Locate the cell with the specified text and output its (x, y) center coordinate. 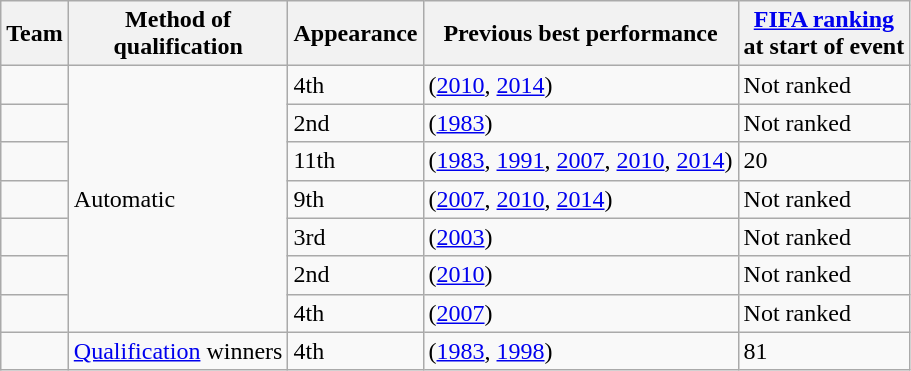
(2007) (580, 313)
Automatic (178, 199)
9th (356, 199)
(1983) (580, 123)
(2010, 2014) (580, 85)
20 (824, 161)
81 (824, 351)
Appearance (356, 34)
Method ofqualification (178, 34)
(2007, 2010, 2014) (580, 199)
FIFA rankingat start of event (824, 34)
(1983, 1998) (580, 351)
Team (35, 34)
3rd (356, 237)
(2010) (580, 275)
11th (356, 161)
Previous best performance (580, 34)
(1983, 1991, 2007, 2010, 2014) (580, 161)
Qualification winners (178, 351)
(2003) (580, 237)
